Determine the (x, y) coordinate at the center of the cell enclosing the given text.  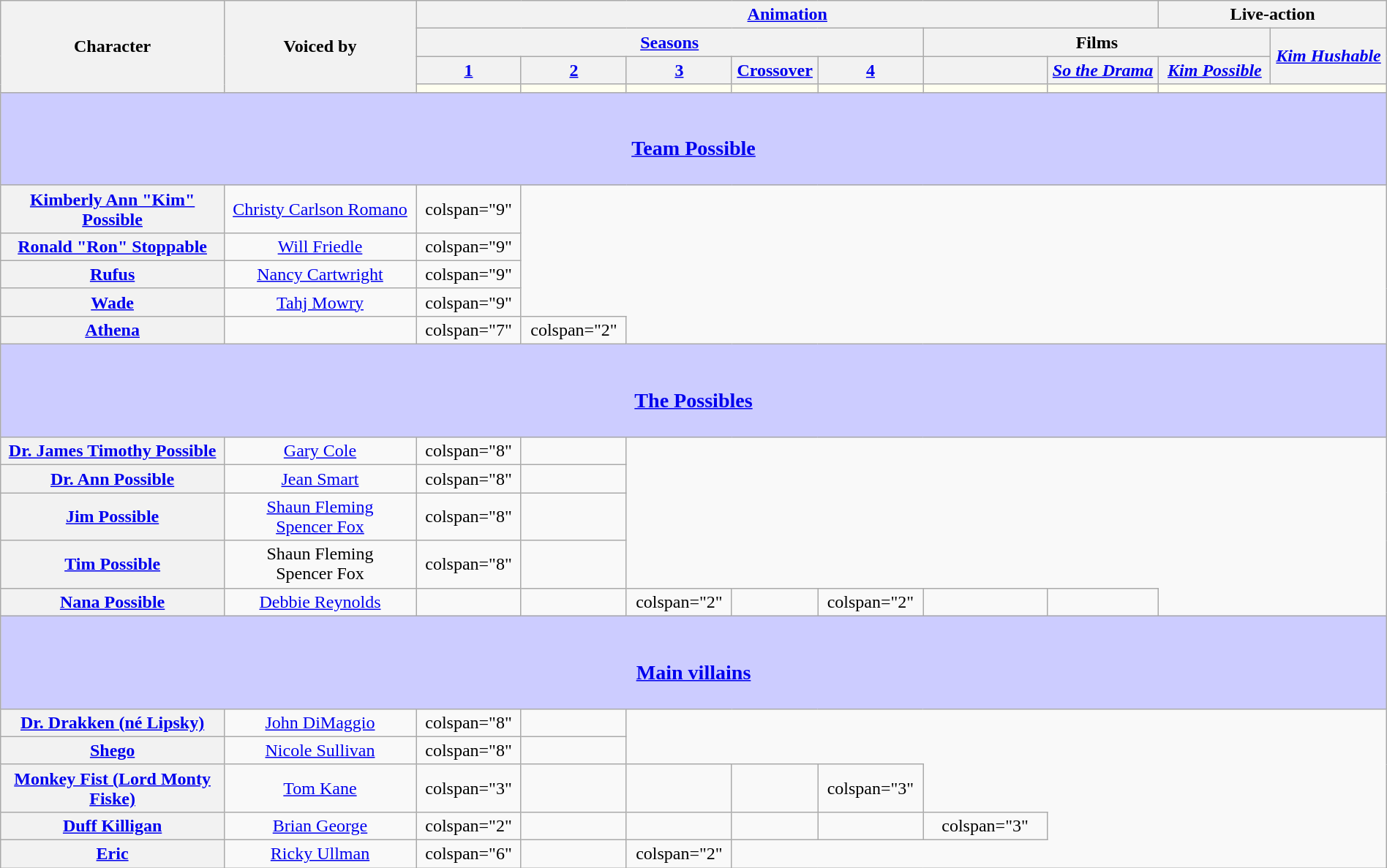
Athena (113, 330)
Monkey Fist (Lord Monty Fiske) (113, 788)
Dr. Ann Possible (113, 479)
colspan="7" (468, 330)
Voiced by (320, 47)
colspan="6" (468, 854)
Ronald "Ron" Stoppable (113, 246)
Jean Smart (320, 479)
Tim Possible (113, 565)
Tahj Mowry (320, 302)
4 (871, 70)
Brian George (320, 826)
The Possibles (693, 390)
2 (574, 70)
Nicole Sullivan (320, 750)
Dr. Drakken (né Lipsky) (113, 722)
3 (679, 70)
Gary Cole (320, 451)
Nancy Cartwright (320, 274)
Kimberly Ann "Kim" Possible (113, 209)
Crossover (774, 70)
Wade (113, 302)
Nana Possible (113, 602)
So the Drama (1103, 70)
John DiMaggio (320, 722)
Duff Killigan (113, 826)
Films (1097, 42)
Team Possible (693, 139)
Animation (787, 15)
Live-action (1273, 15)
Shego (113, 750)
Rufus (113, 274)
Eric (113, 854)
Will Friedle (320, 246)
Jim Possible (113, 516)
Debbie Reynolds (320, 602)
Character (113, 47)
Christy Carlson Romano (320, 209)
Dr. James Timothy Possible (113, 451)
Tom Kane (320, 788)
1 (468, 70)
Main villains (693, 663)
Ricky Ullman (320, 854)
Kim Hushable (1328, 56)
Seasons (669, 42)
Kim Possible (1214, 70)
